Determine the [X, Y] coordinate at the center of the cell enclosing the given text.  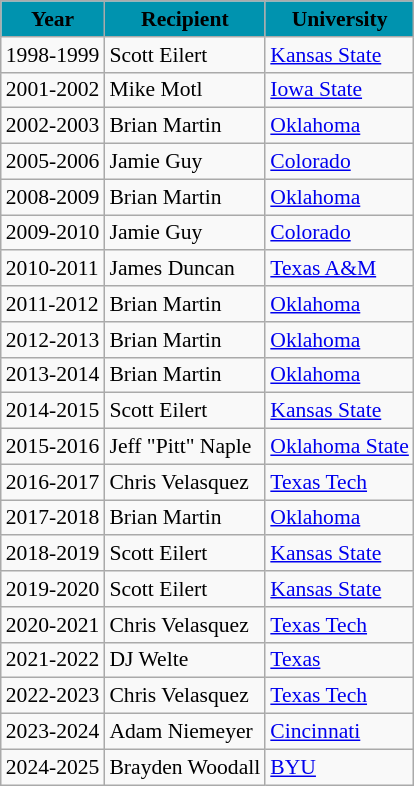
Jeff "Pitt" Naple [184, 447]
BYU [340, 767]
2001-2002 [53, 90]
2019-2020 [53, 589]
2010-2011 [53, 269]
Adam Niemeyer [184, 732]
2015-2016 [53, 447]
University [340, 19]
2013-2014 [53, 375]
Iowa State [340, 90]
James Duncan [184, 269]
Year [53, 19]
2024-2025 [53, 767]
2020-2021 [53, 625]
Recipient [184, 19]
Texas [340, 660]
Cincinnati [340, 732]
DJ Welte [184, 660]
Oklahoma State [340, 447]
1998-1999 [53, 55]
2011-2012 [53, 304]
2002-2003 [53, 126]
2008-2009 [53, 197]
2009-2010 [53, 233]
2017-2018 [53, 518]
2014-2015 [53, 411]
2023-2024 [53, 732]
2012-2013 [53, 340]
Texas A&M [340, 269]
2005-2006 [53, 162]
Mike Motl [184, 90]
2018-2019 [53, 554]
2022-2023 [53, 696]
2016-2017 [53, 482]
2021-2022 [53, 660]
Brayden Woodall [184, 767]
